Output the [X, Y] coordinate of the center of the cell containing the given text.  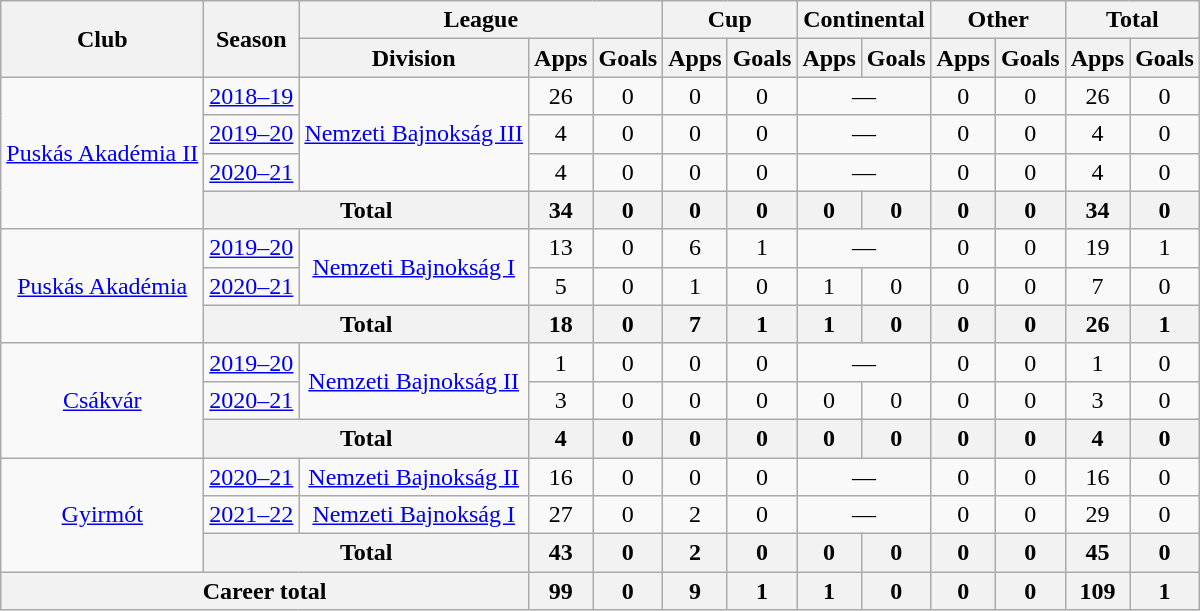
29 [1097, 515]
Puskás Akadémia II [102, 153]
19 [1097, 248]
Club [102, 39]
Other [998, 20]
99 [561, 591]
Cup [730, 20]
6 [695, 248]
2021–22 [252, 515]
9 [695, 591]
5 [561, 286]
Nemzeti Bajnokság III [414, 134]
109 [1097, 591]
League [481, 20]
45 [1097, 553]
27 [561, 515]
Continental [864, 20]
Division [414, 58]
18 [561, 324]
Gyirmót [102, 515]
43 [561, 553]
Career total [265, 591]
Csákvár [102, 400]
2018–19 [252, 96]
Puskás Akadémia [102, 286]
Season [252, 39]
13 [561, 248]
